Determine the (X, Y) coordinate at the center of the cell enclosing the given text.  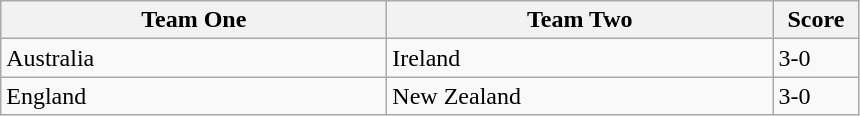
Team Two (580, 20)
Ireland (580, 58)
Australia (194, 58)
Team One (194, 20)
New Zealand (580, 96)
England (194, 96)
Score (816, 20)
